Find where the given text appears and provide that cell's center as [X, Y] coordinate. 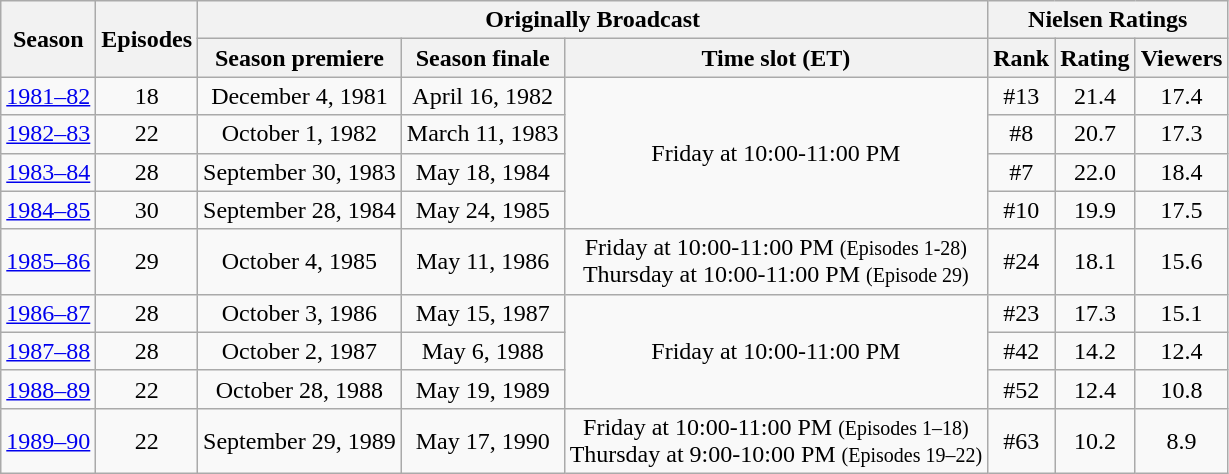
October 28, 1988 [300, 389]
September 29, 1989 [300, 440]
15.1 [1182, 313]
May 18, 1984 [482, 172]
19.9 [1095, 210]
October 3, 1986 [300, 313]
1984–85 [48, 210]
Season premiere [300, 58]
20.7 [1095, 134]
May 11, 1986 [482, 262]
#52 [1022, 389]
May 19, 1989 [482, 389]
30 [147, 210]
#63 [1022, 440]
1988–89 [48, 389]
October 2, 1987 [300, 351]
22.0 [1095, 172]
Episodes [147, 39]
Rating [1095, 58]
1981–82 [48, 96]
8.9 [1182, 440]
Rank [1022, 58]
Friday at 10:00-11:00 PM (Episodes 1–18)Thursday at 9:00-10:00 PM (Episodes 19–22) [776, 440]
October 1, 1982 [300, 134]
18 [147, 96]
17.4 [1182, 96]
10.8 [1182, 389]
May 6, 1988 [482, 351]
1989–90 [48, 440]
#24 [1022, 262]
1982–83 [48, 134]
#8 [1022, 134]
18.1 [1095, 262]
Friday at 10:00-11:00 PM (Episodes 1-28)Thursday at 10:00-11:00 PM (Episode 29) [776, 262]
Season finale [482, 58]
1985–86 [48, 262]
April 16, 1982 [482, 96]
14.2 [1095, 351]
10.2 [1095, 440]
March 11, 1983 [482, 134]
September 30, 1983 [300, 172]
May 15, 1987 [482, 313]
Time slot (ET) [776, 58]
December 4, 1981 [300, 96]
Viewers [1182, 58]
29 [147, 262]
Originally Broadcast [593, 20]
17.5 [1182, 210]
May 24, 1985 [482, 210]
September 28, 1984 [300, 210]
21.4 [1095, 96]
May 17, 1990 [482, 440]
#7 [1022, 172]
#23 [1022, 313]
18.4 [1182, 172]
1986–87 [48, 313]
October 4, 1985 [300, 262]
#10 [1022, 210]
1983–84 [48, 172]
1987–88 [48, 351]
#13 [1022, 96]
#42 [1022, 351]
15.6 [1182, 262]
Nielsen Ratings [1108, 20]
Season [48, 39]
